For the text-containing cell, return its midpoint in [x, y] coordinate format. 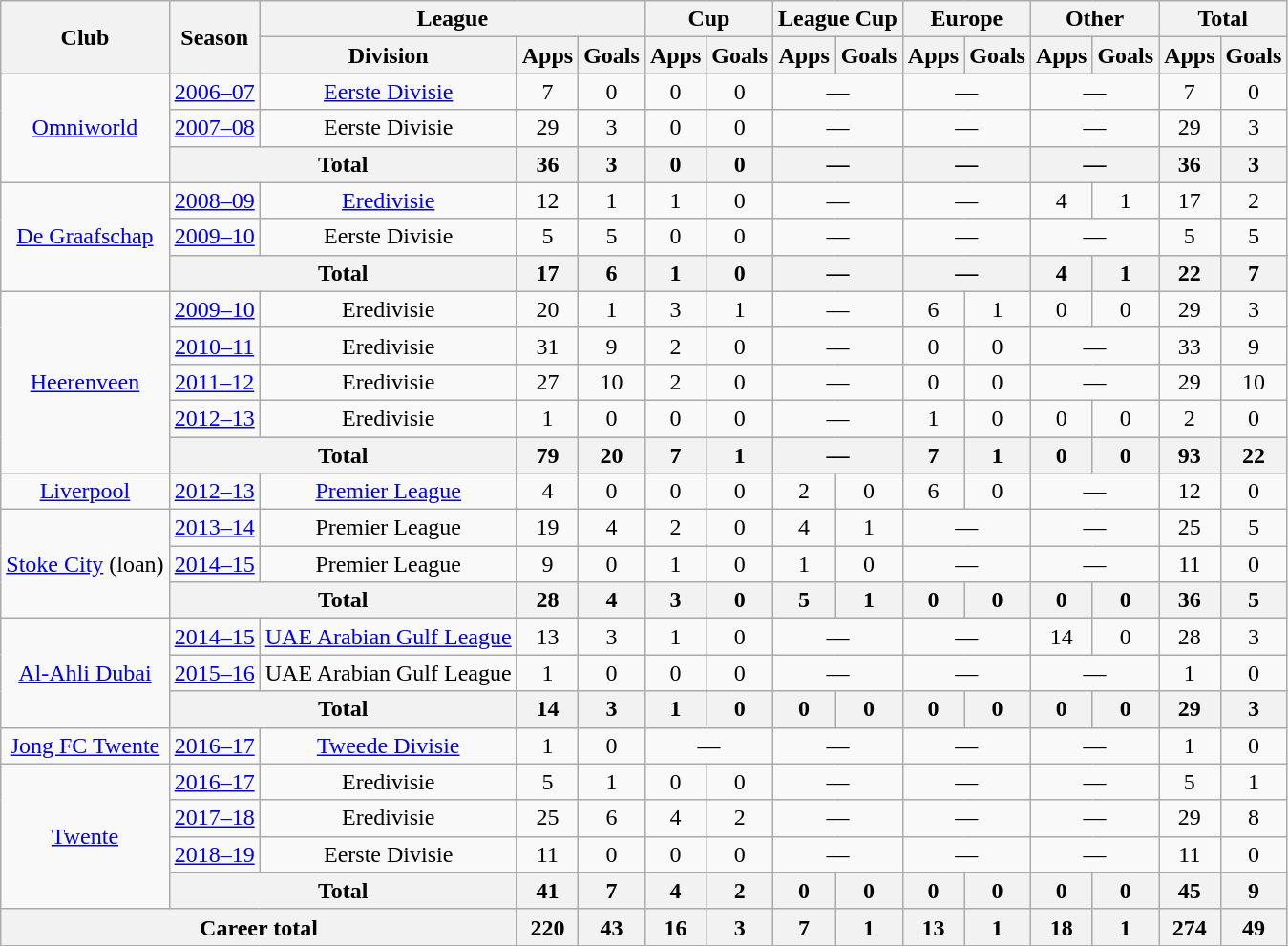
2007–08 [214, 128]
Heerenveen [85, 382]
Stoke City (loan) [85, 564]
27 [547, 382]
16 [675, 927]
33 [1190, 346]
2015–16 [214, 673]
274 [1190, 927]
2013–14 [214, 528]
49 [1254, 927]
Other [1094, 19]
Career total [259, 927]
2011–12 [214, 382]
Season [214, 37]
De Graafschap [85, 237]
Division [388, 55]
2017–18 [214, 818]
Al-Ahli Dubai [85, 673]
2010–11 [214, 346]
43 [612, 927]
Liverpool [85, 492]
League Cup [838, 19]
220 [547, 927]
31 [547, 346]
2006–07 [214, 92]
79 [547, 455]
93 [1190, 455]
Europe [966, 19]
Cup [708, 19]
Club [85, 37]
2008–09 [214, 200]
41 [547, 891]
Twente [85, 836]
18 [1061, 927]
Tweede Divisie [388, 746]
Jong FC Twente [85, 746]
45 [1190, 891]
Omniworld [85, 128]
8 [1254, 818]
2018–19 [214, 854]
League [453, 19]
19 [547, 528]
